Output the [x, y] coordinate of the center of the cell containing the given text.  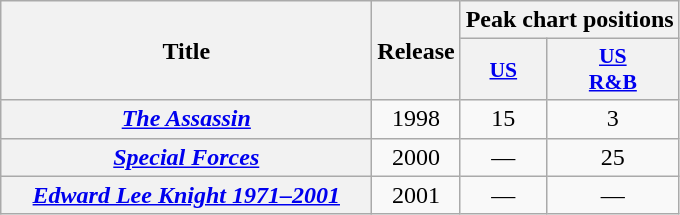
Title [186, 50]
15 [503, 119]
US [503, 70]
Edward Lee Knight 1971–2001 [186, 195]
2000 [416, 157]
2001 [416, 195]
The Assassin [186, 119]
Special Forces [186, 157]
Peak chart positions [570, 20]
USR&B [612, 70]
Release [416, 50]
3 [612, 119]
25 [612, 157]
1998 [416, 119]
